Pinpoint the cell where the given text exists, returning its (x, y) midpoint coordinate. 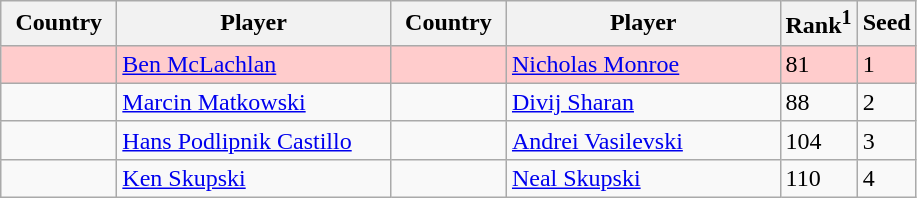
3 (886, 140)
Marcin Matkowski (254, 102)
Hans Podlipnik Castillo (254, 140)
81 (818, 64)
Seed (886, 24)
Divij Sharan (643, 102)
2 (886, 102)
104 (818, 140)
Ken Skupski (254, 178)
88 (818, 102)
Andrei Vasilevski (643, 140)
1 (886, 64)
Ben McLachlan (254, 64)
4 (886, 178)
Neal Skupski (643, 178)
Nicholas Monroe (643, 64)
110 (818, 178)
Rank1 (818, 24)
